Find where the given text appears and provide that cell's center as [X, Y] coordinate. 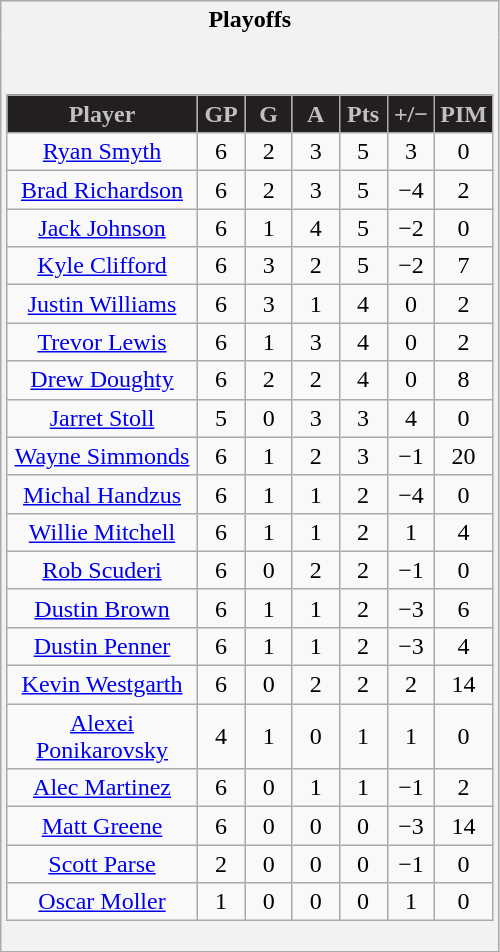
Jarret Stoll [102, 418]
Playoffs [250, 20]
+/− [411, 114]
Alec Martinez [102, 788]
A [316, 114]
8 [464, 380]
GP [221, 114]
Trevor Lewis [102, 342]
7 [464, 266]
Dustin Brown [102, 608]
Scott Parse [102, 864]
Brad Richardson [102, 190]
Alexei Ponikarovsky [102, 736]
Pts [363, 114]
Kyle Clifford [102, 266]
Player [102, 114]
Rob Scuderi [102, 570]
Ryan Smyth [102, 152]
Michal Handzus [102, 494]
G [268, 114]
Matt Greene [102, 826]
Kevin Westgarth [102, 685]
Willie Mitchell [102, 532]
Drew Doughty [102, 380]
Dustin Penner [102, 646]
Jack Johnson [102, 228]
20 [464, 456]
Oscar Moller [102, 902]
Wayne Simmonds [102, 456]
PIM [464, 114]
Justin Williams [102, 304]
